Determine the (x, y) coordinate at the center of the cell enclosing the given text.  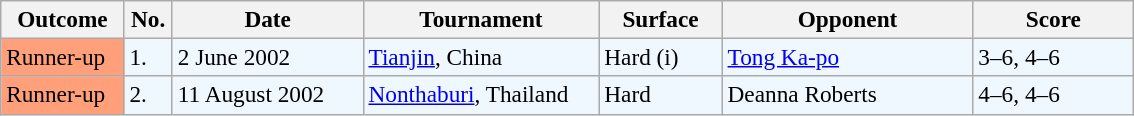
Score (1054, 19)
2 June 2002 (268, 57)
Date (268, 19)
Surface (660, 19)
No. (148, 19)
Nonthaburi, Thailand (481, 95)
1. (148, 57)
11 August 2002 (268, 95)
Tianjin, China (481, 57)
Hard (660, 95)
2. (148, 95)
4–6, 4–6 (1054, 95)
Hard (i) (660, 57)
Opponent (848, 19)
Tong Ka-po (848, 57)
3–6, 4–6 (1054, 57)
Tournament (481, 19)
Deanna Roberts (848, 95)
Outcome (62, 19)
